Capture the cell that displays the provided text and extract its [x, y] central coordinate. 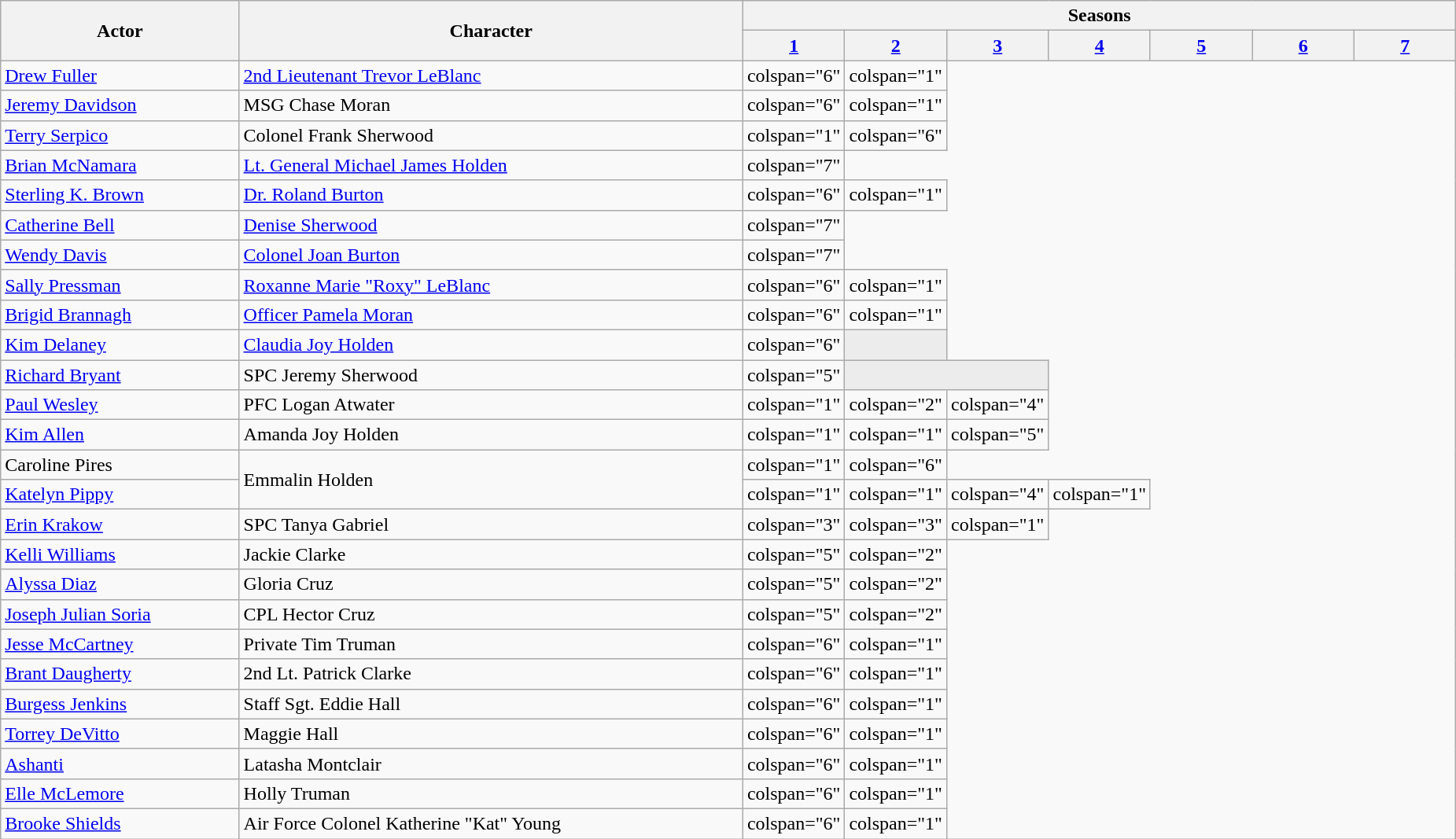
Holly Truman [491, 793]
Paul Wesley [120, 405]
Burgess Jenkins [120, 704]
Kim Allen [120, 435]
Sterling K. Brown [120, 195]
Katelyn Pippy [120, 495]
Gloria Cruz [491, 584]
Character [491, 31]
Brooke Shields [120, 823]
3 [997, 46]
PFC Logan Atwater [491, 405]
Wendy Davis [120, 255]
Elle McLemore [120, 793]
Actor [120, 31]
4 [1100, 46]
6 [1303, 46]
Sally Pressman [120, 285]
MSG Chase Moran [491, 105]
Colonel Frank Sherwood [491, 135]
Staff Sgt. Eddie Hall [491, 704]
7 [1405, 46]
2nd Lieutenant Trevor LeBlanc [491, 75]
Terry Serpico [120, 135]
Brigid Brannagh [120, 315]
SPC Tanya Gabriel [491, 524]
Alyssa Diaz [120, 584]
CPL Hector Cruz [491, 614]
Jesse McCartney [120, 644]
5 [1200, 46]
Jeremy Davidson [120, 105]
SPC Jeremy Sherwood [491, 375]
Colonel Joan Burton [491, 255]
Private Tim Truman [491, 644]
Kelli Williams [120, 554]
Torrey DeVitto [120, 734]
Maggie Hall [491, 734]
Claudia Joy Holden [491, 344]
Drew Fuller [120, 75]
Roxanne Marie "Roxy" LeBlanc [491, 285]
Caroline Pires [120, 465]
Latasha Montclair [491, 764]
Brant Daugherty [120, 674]
2nd Lt. Patrick Clarke [491, 674]
Kim Delaney [120, 344]
Air Force Colonel Katherine "Kat" Young [491, 823]
Emmalin Holden [491, 480]
Richard Bryant [120, 375]
Brian McNamara [120, 165]
Officer Pamela Moran [491, 315]
2 [896, 46]
Seasons [1100, 16]
Catherine Bell [120, 225]
Dr. Roland Burton [491, 195]
Joseph Julian Soria [120, 614]
Ashanti [120, 764]
Denise Sherwood [491, 225]
1 [794, 46]
Amanda Joy Holden [491, 435]
Erin Krakow [120, 524]
Jackie Clarke [491, 554]
Lt. General Michael James Holden [491, 165]
